Capture the cell that displays the provided text and extract its [x, y] central coordinate. 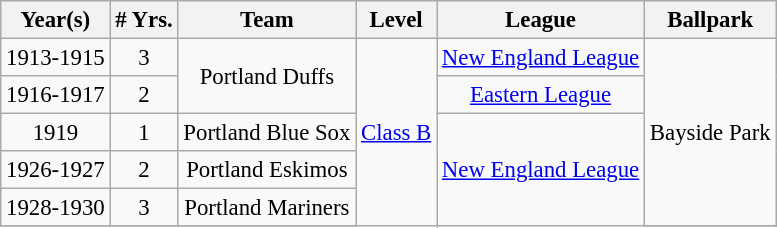
1928-1930 [56, 208]
Portland Blue Sox [267, 133]
Team [267, 20]
Level [396, 20]
1916-1917 [56, 95]
Portland Mariners [267, 208]
1919 [56, 133]
Eastern League [541, 95]
Portland Eskimos [267, 170]
Ballpark [710, 20]
1 [144, 133]
1913-1915 [56, 58]
Year(s) [56, 20]
League [541, 20]
1926-1927 [56, 170]
Bayside Park [710, 133]
Class B [396, 133]
Portland Duffs [267, 76]
# Yrs. [144, 20]
